Return the (x, y) coordinate for the center point of the cell that contains the specified text.  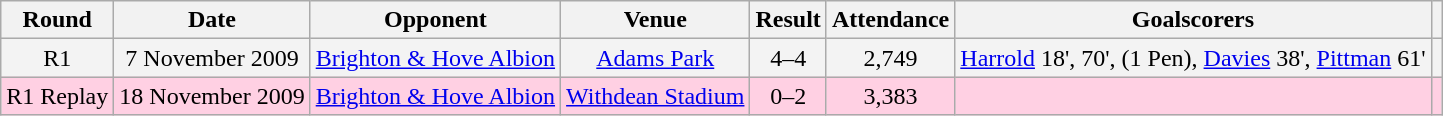
Result (788, 20)
R1 Replay (58, 96)
Round (58, 20)
7 November 2009 (212, 58)
R1 (58, 58)
Adams Park (656, 58)
Opponent (435, 20)
4–4 (788, 58)
Venue (656, 20)
Goalscorers (1193, 20)
18 November 2009 (212, 96)
Attendance (890, 20)
2,749 (890, 58)
0–2 (788, 96)
Date (212, 20)
3,383 (890, 96)
Harrold 18', 70', (1 Pen), Davies 38', Pittman 61' (1193, 58)
Withdean Stadium (656, 96)
